Determine the (x, y) coordinate at the center of the cell enclosing the given text.  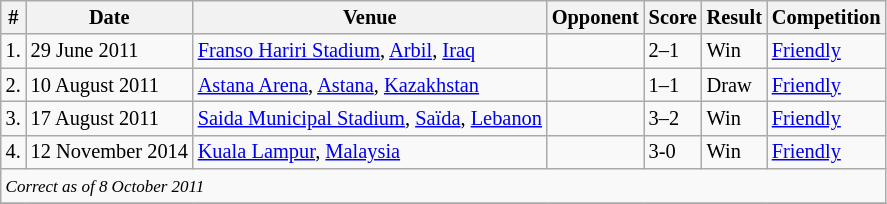
Date (110, 17)
Astana Arena, Astana, Kazakhstan (370, 85)
1. (14, 51)
Saida Municipal Stadium, Saïda, Lebanon (370, 118)
29 June 2011 (110, 51)
12 November 2014 (110, 152)
Franso Hariri Stadium, Arbil, Iraq (370, 51)
Kuala Lampur, Malaysia (370, 152)
1–1 (673, 85)
3. (14, 118)
3-0 (673, 152)
# (14, 17)
Result (734, 17)
Draw (734, 85)
Opponent (596, 17)
3–2 (673, 118)
Venue (370, 17)
10 August 2011 (110, 85)
2. (14, 85)
Competition (826, 17)
2–1 (673, 51)
17 August 2011 (110, 118)
Correct as of 8 October 2011 (444, 186)
Score (673, 17)
4. (14, 152)
